Output the [x, y] coordinate of the center of the cell containing the given text.  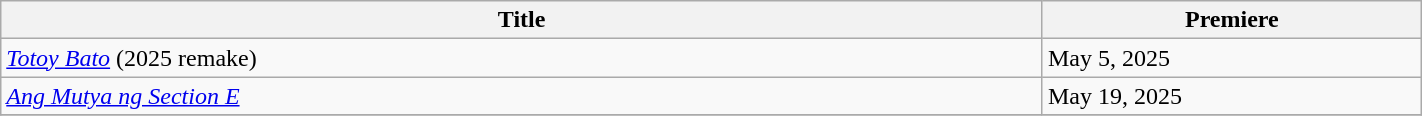
Premiere [1232, 20]
Totoy Bato (2025 remake) [522, 58]
May 5, 2025 [1232, 58]
Ang Mutya ng Section E [522, 96]
May 19, 2025 [1232, 96]
Title [522, 20]
